For the text-containing cell, return its midpoint in (x, y) coordinate format. 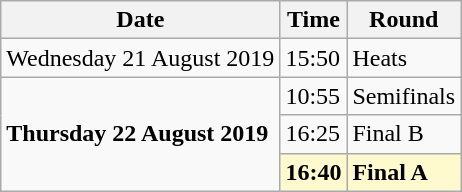
Date (140, 20)
Semifinals (404, 96)
10:55 (314, 96)
15:50 (314, 58)
16:25 (314, 134)
Final A (404, 172)
Wednesday 21 August 2019 (140, 58)
Final B (404, 134)
Heats (404, 58)
Time (314, 20)
Thursday 22 August 2019 (140, 134)
Round (404, 20)
16:40 (314, 172)
